Output the (X, Y) coordinate of the center of the cell containing the given text.  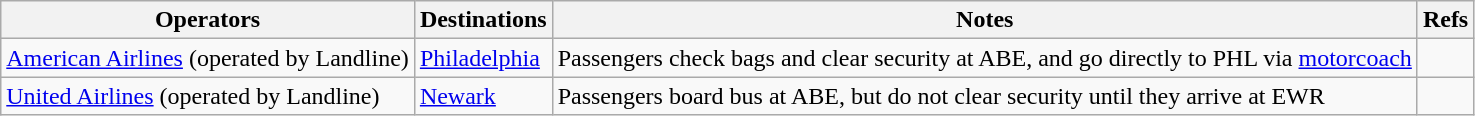
American Airlines (operated by Landline) (208, 58)
United Airlines (operated by Landline) (208, 96)
Passengers check bags and clear security at ABE, and go directly to PHL via motorcoach (984, 58)
Philadelphia (483, 58)
Destinations (483, 20)
Newark (483, 96)
Passengers board bus at ABE, but do not clear security until they arrive at EWR (984, 96)
Refs (1445, 20)
Operators (208, 20)
Notes (984, 20)
